Provide the [X, Y] coordinate of the cell's center where the given text is located.  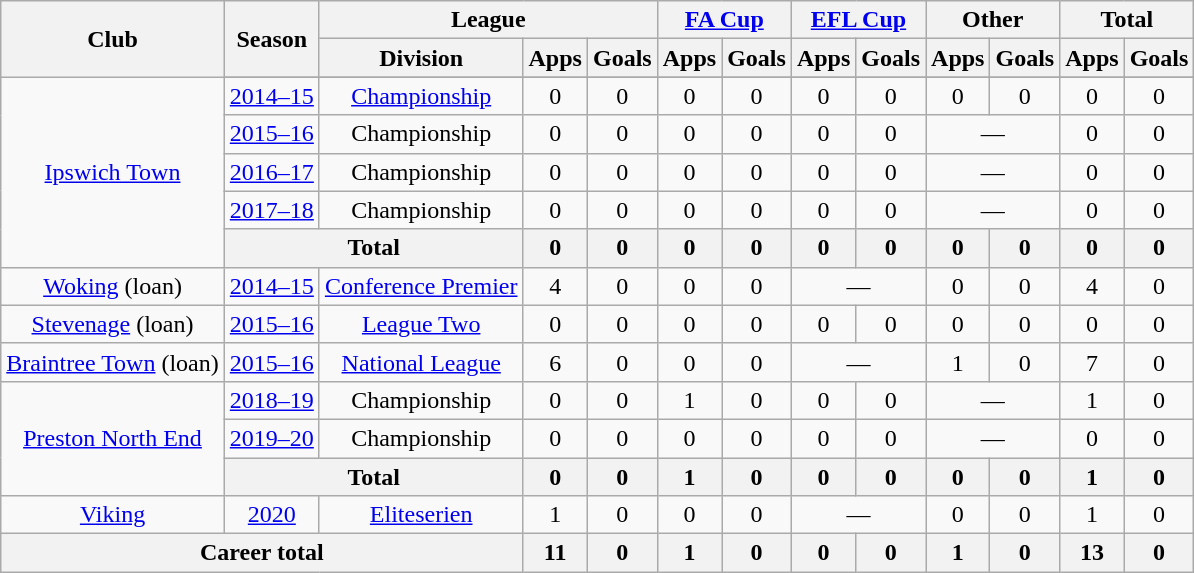
Club [113, 39]
2016–17 [272, 172]
7 [1092, 362]
Other [993, 20]
Stevenage (loan) [113, 324]
League [488, 20]
Preston North End [113, 438]
2017–18 [272, 210]
2019–20 [272, 438]
Viking [113, 515]
Eliteserien [421, 515]
Season [272, 39]
2020 [272, 515]
11 [555, 553]
6 [555, 362]
Career total [262, 553]
Division [421, 58]
Braintree Town (loan) [113, 362]
League Two [421, 324]
Ipswich Town [113, 172]
Woking (loan) [113, 286]
National League [421, 362]
EFL Cup [858, 20]
Conference Premier [421, 286]
13 [1092, 553]
FA Cup [724, 20]
2018–19 [272, 400]
